Determine the [X, Y] coordinate at the center of the cell enclosing the given text.  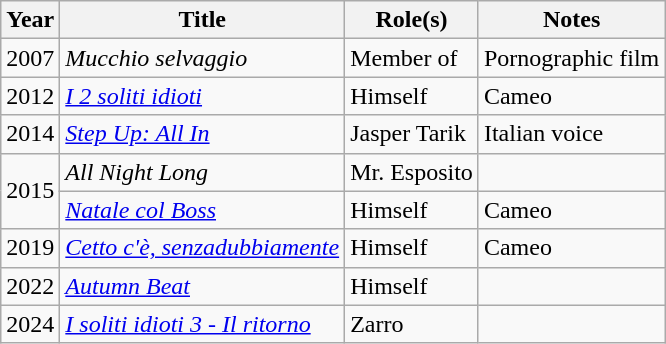
Mr. Esposito [412, 172]
Mucchio selvaggio [202, 58]
I 2 soliti idioti [202, 96]
2015 [30, 191]
Step Up: All In [202, 134]
2014 [30, 134]
Notes [571, 20]
Member of [412, 58]
Pornographic film [571, 58]
2022 [30, 286]
Zarro [412, 324]
Title [202, 20]
Cetto c'è, senzadubbiamente [202, 248]
Natale col Boss [202, 210]
2024 [30, 324]
2007 [30, 58]
Year [30, 20]
All Night Long [202, 172]
I soliti idioti 3 - Il ritorno [202, 324]
Autumn Beat [202, 286]
Jasper Tarik [412, 134]
2019 [30, 248]
Italian voice [571, 134]
Role(s) [412, 20]
2012 [30, 96]
